From the cell containing the given text, extract its center point as [x, y] coordinate. 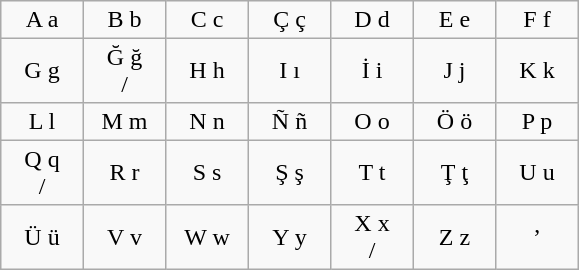
U u [537, 172]
J j [454, 70]
Ş ş [289, 172]
X x / [372, 237]
R r [124, 172]
D d [372, 20]
Ţ ţ [454, 172]
Ç ç [289, 20]
A a [42, 20]
Ğ ğ / [124, 70]
G g [42, 70]
Ö ö [454, 122]
İ i [372, 70]
O o [372, 122]
K k [537, 70]
I ı [289, 70]
C c [207, 20]
Z z [454, 237]
W w [207, 237]
V v [124, 237]
E e [454, 20]
S s [207, 172]
N n [207, 122]
T t [372, 172]
’ [537, 237]
M m [124, 122]
L l [42, 122]
Q q / [42, 172]
Ñ ñ [289, 122]
Y y [289, 237]
F f [537, 20]
B b [124, 20]
P p [537, 122]
H h [207, 70]
Ü ü [42, 237]
